Detect which cell encompasses the target text, then output its [x, y] center coordinate. 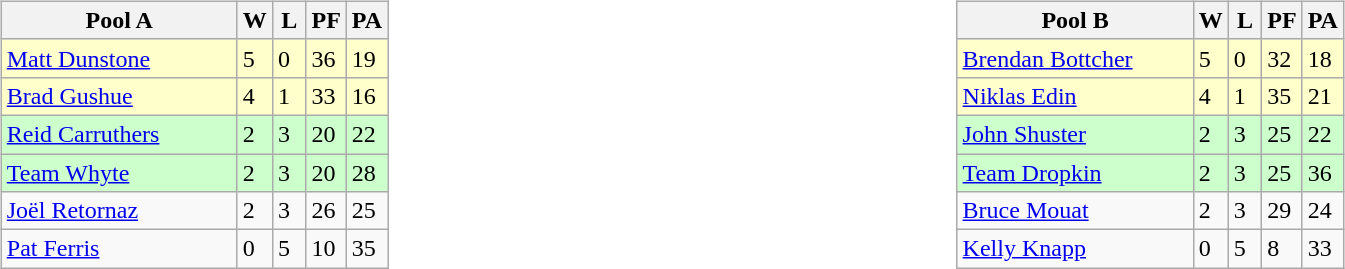
8 [1282, 249]
18 [1322, 58]
10 [326, 249]
32 [1282, 58]
Pool A [119, 20]
Brendan Bottcher [1075, 58]
Pool B [1075, 20]
Pat Ferris [119, 249]
19 [366, 58]
24 [1322, 211]
21 [1322, 96]
26 [326, 211]
29 [1282, 211]
Reid Carruthers [119, 134]
Niklas Edin [1075, 96]
16 [366, 96]
Team Whyte [119, 173]
Brad Gushue [119, 96]
28 [366, 173]
Matt Dunstone [119, 58]
John Shuster [1075, 134]
Kelly Knapp [1075, 249]
Bruce Mouat [1075, 211]
Joël Retornaz [119, 211]
Team Dropkin [1075, 173]
